Detect which cell encompasses the target text, then output its [x, y] center coordinate. 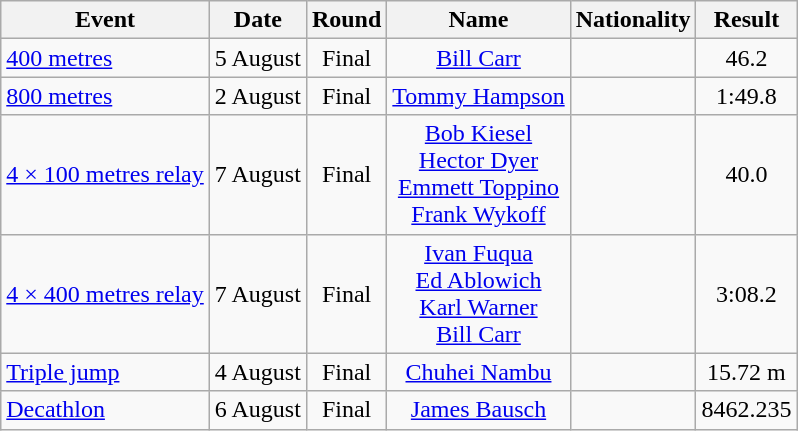
James Bausch [478, 410]
8462.235 [746, 410]
3:08.2 [746, 294]
4 August [258, 372]
Bob KieselHector DyerEmmett ToppinoFrank Wykoff [478, 174]
Chuhei Nambu [478, 372]
Triple jump [106, 372]
Date [258, 20]
5 August [258, 58]
800 metres [106, 96]
6 August [258, 410]
Nationality [633, 20]
15.72 m [746, 372]
Result [746, 20]
Round [346, 20]
Tommy Hampson [478, 96]
46.2 [746, 58]
40.0 [746, 174]
1:49.8 [746, 96]
Name [478, 20]
4 × 100 metres relay [106, 174]
Bill Carr [478, 58]
Event [106, 20]
Decathlon [106, 410]
Ivan FuquaEd AblowichKarl WarnerBill Carr [478, 294]
2 August [258, 96]
4 × 400 metres relay [106, 294]
400 metres [106, 58]
